From the cell containing the given text, extract its center point as (x, y) coordinate. 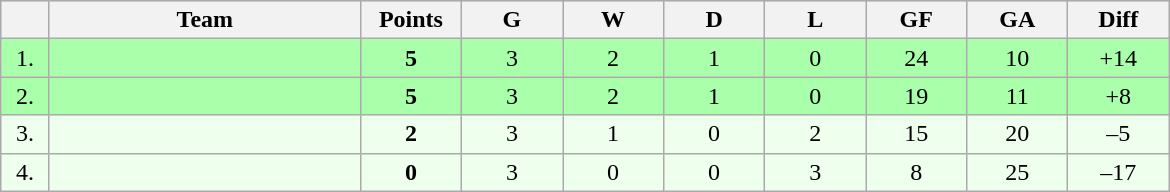
Diff (1118, 20)
11 (1018, 96)
GA (1018, 20)
3. (26, 134)
–17 (1118, 172)
Points (410, 20)
+14 (1118, 58)
1. (26, 58)
L (816, 20)
Team (204, 20)
G (512, 20)
8 (916, 172)
25 (1018, 172)
+8 (1118, 96)
24 (916, 58)
20 (1018, 134)
2. (26, 96)
D (714, 20)
19 (916, 96)
10 (1018, 58)
W (612, 20)
15 (916, 134)
4. (26, 172)
–5 (1118, 134)
GF (916, 20)
